Pinpoint the cell where the given text exists, returning its (X, Y) midpoint coordinate. 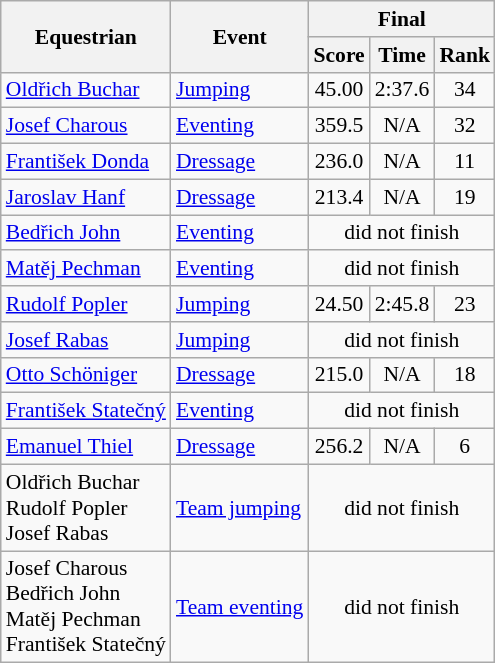
Josef Charous Bedřich John Matěj Pechman František Statečný (86, 607)
24.50 (338, 304)
236.0 (338, 162)
23 (464, 304)
Josef Rabas (86, 340)
Time (402, 55)
34 (464, 90)
František Donda (86, 162)
359.5 (338, 126)
11 (464, 162)
19 (464, 197)
18 (464, 375)
Rank (464, 55)
Oldřich Buchar Rudolf Popler Josef Rabas (86, 508)
32 (464, 126)
Score (338, 55)
Equestrian (86, 36)
Matěj Pechman (86, 269)
Otto Schöniger (86, 375)
Team jumping (240, 508)
Bedřich John (86, 233)
Emanuel Thiel (86, 447)
256.2 (338, 447)
František Statečný (86, 411)
Oldřich Buchar (86, 90)
Rudolf Popler (86, 304)
Team eventing (240, 607)
213.4 (338, 197)
Josef Charous (86, 126)
Jaroslav Hanf (86, 197)
2:45.8 (402, 304)
2:37.6 (402, 90)
Final (402, 19)
6 (464, 447)
Event (240, 36)
215.0 (338, 375)
45.00 (338, 90)
